Find where the given text appears and provide that cell's center as [x, y] coordinate. 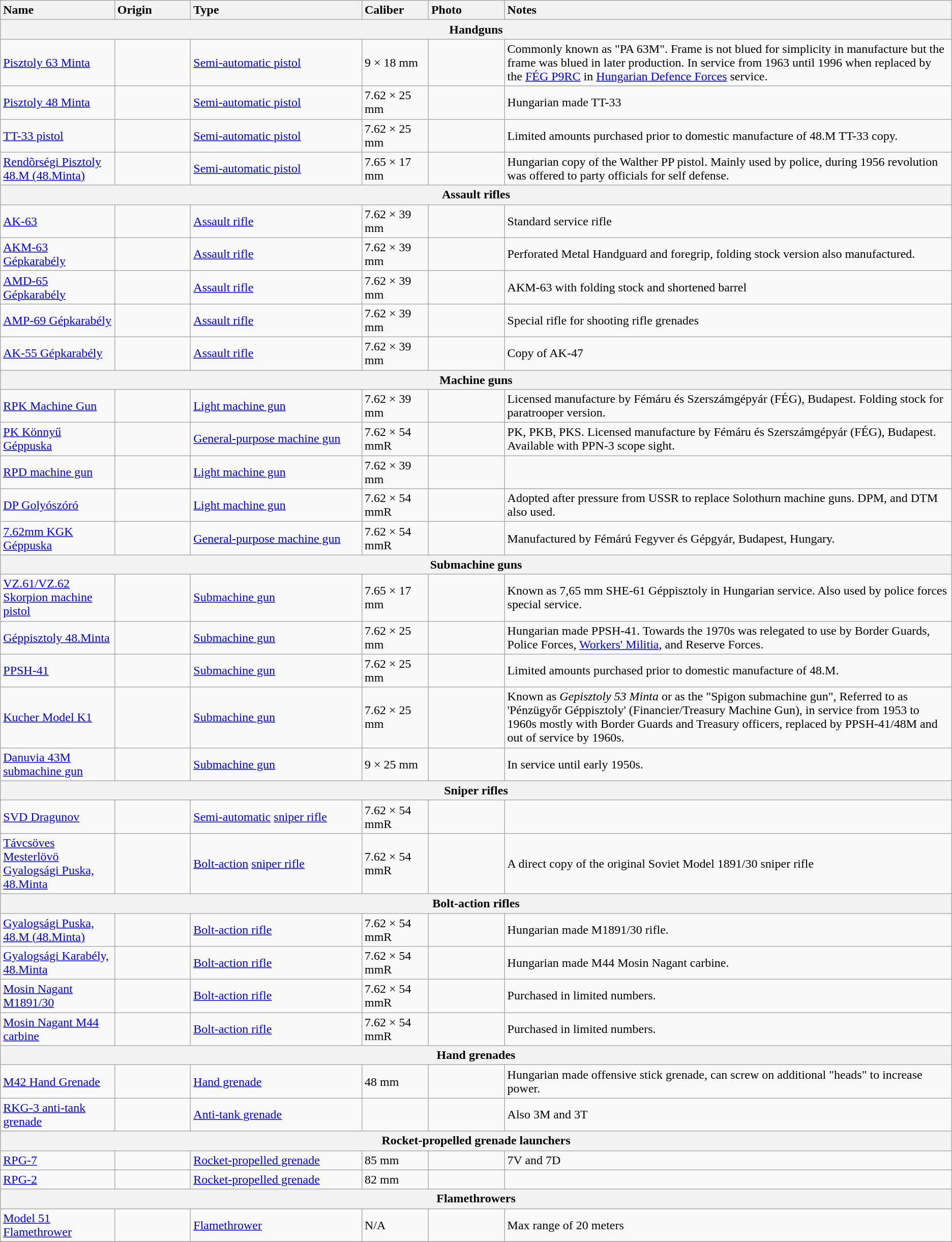
Standard service rifle [728, 221]
Photo [466, 10]
7V and 7D [728, 1160]
Perforated Metal Handguard and foregrip, folding stock version also manufactured. [728, 254]
Gyalogsági Puska, 48.M (48.Minta) [57, 930]
Name [57, 10]
RPK Machine Gun [57, 406]
Bolt-action sniper rifle [277, 864]
Mosin Nagant M1891/30 [57, 996]
RPD machine gun [57, 472]
Távcsöves Mesterlövö Gyalogsági Puska, 48.Minta [57, 864]
VZ.61/VZ.62 Skorpion machine pistol [57, 598]
DP Golyószóró [57, 506]
Machine guns [476, 380]
Mosin Nagant M44 carbine [57, 1029]
Assault rifles [476, 195]
Hungarian made TT-33 [728, 103]
9 × 18 mm [395, 63]
Anti-tank grenade [277, 1115]
Also 3M and 3T [728, 1115]
Flamethrower [277, 1225]
Flamethrowers [476, 1199]
AKM-63 Gépkarabély [57, 254]
7.62mm KGK Géppuska [57, 538]
N/A [395, 1225]
Caliber [395, 10]
85 mm [395, 1160]
Model 51 Flamethrower [57, 1225]
Hungarian made PPSH-41. Towards the 1970s was relegated to use by Border Guards, Police Forces, Workers' Militia, and Reserve Forces. [728, 638]
AK-63 [57, 221]
RKG-3 anti-tank grenade [57, 1115]
Manufactured by Fémárú Fegyver és Gépgyár, Budapest, Hungary. [728, 538]
Rocket-propelled grenade launchers [476, 1141]
Kucher Model K1 [57, 717]
Notes [728, 10]
82 mm [395, 1179]
Hand grenades [476, 1055]
Special rifle for shooting rifle grenades [728, 320]
Limited amounts purchased prior to domestic manufacture of 48.M TT-33 copy. [728, 135]
Type [277, 10]
Hungarian made M44 Mosin Nagant carbine. [728, 963]
Max range of 20 meters [728, 1225]
PK Könnyű Géppuska [57, 439]
AKM-63 with folding stock and shortened barrel [728, 287]
AK-55 Gépkarabély [57, 353]
Adopted after pressure from USSR to replace Solothurn machine guns. DPM, and DTM also used. [728, 506]
9 × 25 mm [395, 764]
48 mm [395, 1081]
RPG-7 [57, 1160]
Pisztoly 48 Minta [57, 103]
In service until early 1950s. [728, 764]
Sniper rifles [476, 790]
Gyalogsági Karabély, 48.Minta [57, 963]
Submachine guns [476, 565]
SVD Dragunov [57, 817]
M42 Hand Grenade [57, 1081]
Copy of AK-47 [728, 353]
Licensed manufacture by Fémáru és Szerszámgépyár (FÉG), Budapest. Folding stock for paratrooper version. [728, 406]
Rendõrségi Pisztoly 48.M (48.Minta) [57, 169]
AMP-69 Gépkarabély [57, 320]
TT-33 pistol [57, 135]
Known as 7,65 mm SHE-61 Géppisztoly in Hungarian service. Also used by police forces special service. [728, 598]
PPSH-41 [57, 670]
Hand grenade [277, 1081]
Géppisztoly 48.Minta [57, 638]
Bolt-action rifles [476, 903]
RPG-2 [57, 1179]
Hungarian made M1891/30 rifle. [728, 930]
AMD-65 Gépkarabély [57, 287]
Danuvia 43M submachine gun [57, 764]
Hungarian made offensive stick grenade, can screw on additional "heads" to increase power. [728, 1081]
Pisztoly 63 Minta [57, 63]
Hungarian copy of the Walther PP pistol. Mainly used by police, during 1956 revolution was offered to party officials for self defense. [728, 169]
Handguns [476, 29]
PK, PKB, PKS. Licensed manufacture by Fémáru és Szerszámgépyár (FÉG), Budapest. Available with PPN-3 scope sight. [728, 439]
Limited amounts purchased prior to domestic manufacture of 48.M. [728, 670]
A direct copy of the original Soviet Model 1891/30 sniper rifle [728, 864]
Semi-automatic sniper rifle [277, 817]
Origin [153, 10]
